Return [X, Y] of the center of cell containing provided text 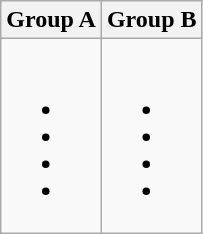
Group A [52, 20]
Group B [152, 20]
